Extract the [x, y] coordinate from the center of the cell holding the provided text.  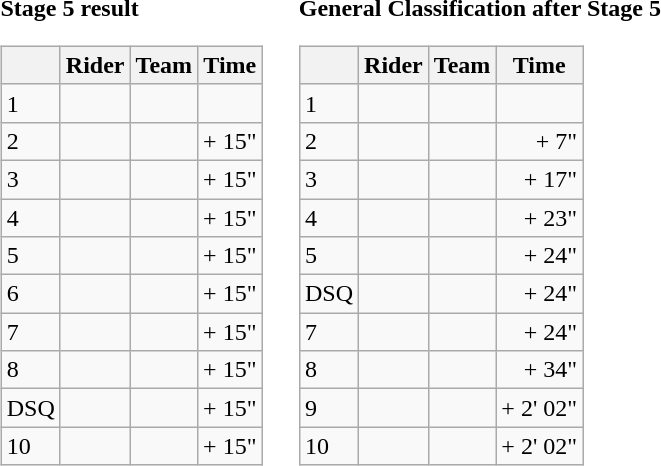
+ 7" [540, 141]
9 [328, 408]
+ 34" [540, 370]
+ 23" [540, 217]
+ 17" [540, 179]
6 [30, 294]
